Capture the cell that displays the provided text and extract its (x, y) central coordinate. 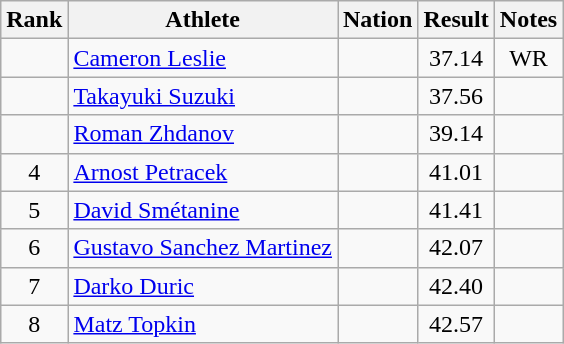
Result (456, 20)
Roman Zhdanov (203, 134)
41.41 (456, 210)
Gustavo Sanchez Martinez (203, 248)
4 (34, 172)
7 (34, 286)
39.14 (456, 134)
Matz Topkin (203, 324)
5 (34, 210)
6 (34, 248)
Nation (378, 20)
42.57 (456, 324)
37.56 (456, 96)
42.40 (456, 286)
37.14 (456, 58)
42.07 (456, 248)
David Smétanine (203, 210)
Cameron Leslie (203, 58)
Notes (528, 20)
Darko Duric (203, 286)
Arnost Petracek (203, 172)
8 (34, 324)
Takayuki Suzuki (203, 96)
Athlete (203, 20)
41.01 (456, 172)
Rank (34, 20)
WR (528, 58)
